From the cell containing the given text, extract its center point as (X, Y) coordinate. 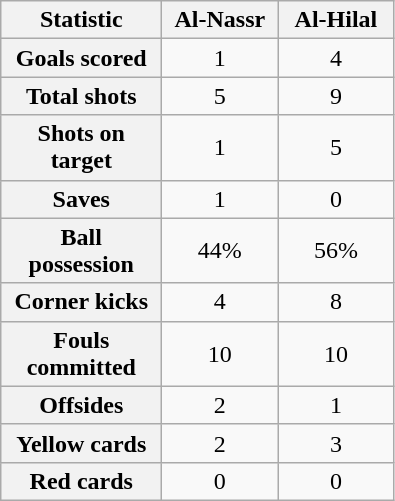
Yellow cards (82, 443)
44% (220, 250)
8 (336, 302)
Red cards (82, 481)
Corner kicks (82, 302)
9 (336, 96)
Al-Nassr (220, 20)
Ball possession (82, 250)
Goals scored (82, 58)
Fouls committed (82, 354)
Total shots (82, 96)
3 (336, 443)
Offsides (82, 405)
Shots on target (82, 148)
56% (336, 250)
Saves (82, 199)
Statistic (82, 20)
Al-Hilal (336, 20)
